Output the (X, Y) coordinate of the center of the cell containing the given text.  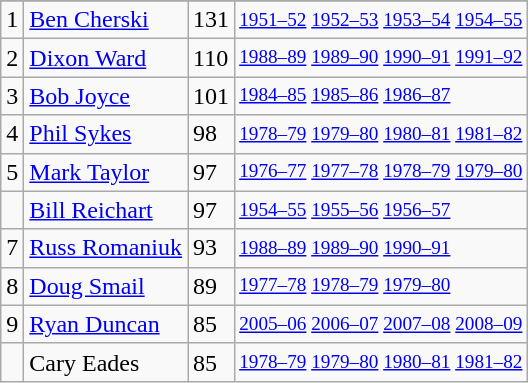
131 (212, 20)
1988–89 1989–90 1990–91 1991–92 (381, 58)
5 (12, 172)
110 (212, 58)
2 (12, 58)
98 (212, 134)
Mark Taylor (106, 172)
9 (12, 324)
1954–55 1955–56 1956–57 (381, 210)
1951–52 1952–53 1953–54 1954–55 (381, 20)
Bill Reichart (106, 210)
93 (212, 248)
1977–78 1978–79 1979–80 (381, 286)
Ryan Duncan (106, 324)
Doug Smail (106, 286)
Phil Sykes (106, 134)
Bob Joyce (106, 96)
101 (212, 96)
Ben Cherski (106, 20)
1984–85 1985–86 1986–87 (381, 96)
4 (12, 134)
7 (12, 248)
Russ Romaniuk (106, 248)
3 (12, 96)
1988–89 1989–90 1990–91 (381, 248)
1 (12, 20)
8 (12, 286)
89 (212, 286)
Dixon Ward (106, 58)
1976–77 1977–78 1978–79 1979–80 (381, 172)
Cary Eades (106, 362)
2005–06 2006–07 2007–08 2008–09 (381, 324)
